Scan for the cell matching the given text and deliver its (x, y) coordinate at center. 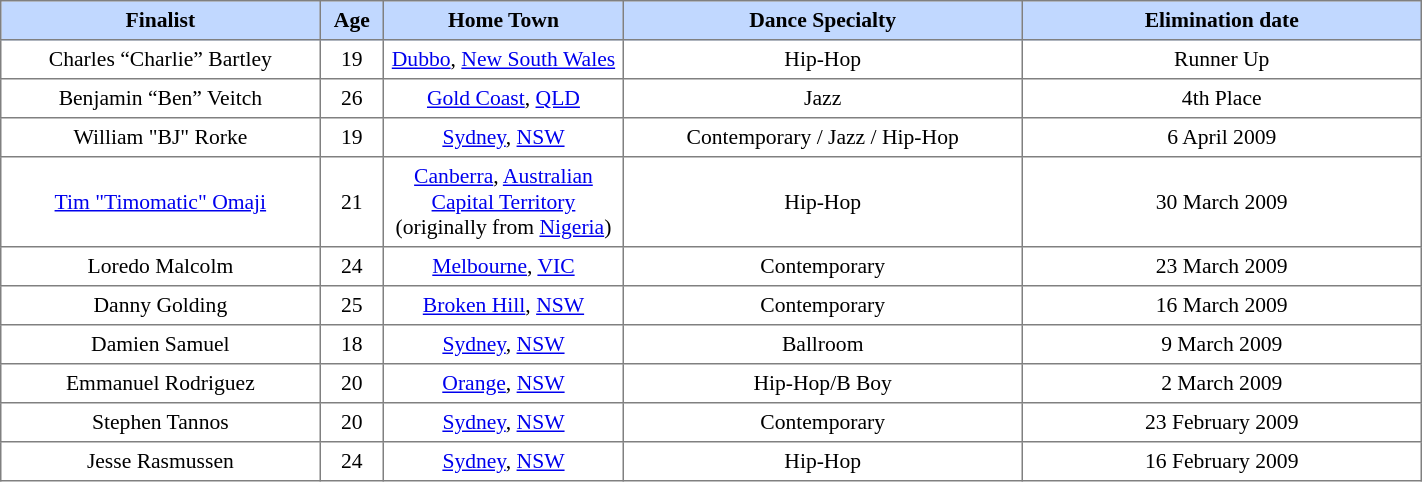
2 March 2009 (1222, 384)
Charles “Charlie” Bartley (160, 60)
Canberra, Australian Capital Territory (originally from Nigeria) (504, 202)
Damien Samuel (160, 344)
Stephen Tannos (160, 422)
Emmanuel Rodriguez (160, 384)
25 (352, 306)
Tim "Timomatic" Omaji (160, 202)
Hip-Hop/B Boy (822, 384)
21 (352, 202)
William "BJ" Rorke (160, 138)
Benjamin “Ben” Veitch (160, 98)
23 March 2009 (1222, 266)
Age (352, 20)
Finalist (160, 20)
Gold Coast, QLD (504, 98)
Dubbo, New South Wales (504, 60)
Broken Hill, NSW (504, 306)
Ballroom (822, 344)
Runner Up (1222, 60)
Contemporary / Jazz / Hip-Hop (822, 138)
4th Place (1222, 98)
Jesse Rasmussen (160, 462)
Danny Golding (160, 306)
9 March 2009 (1222, 344)
Elimination date (1222, 20)
Dance Specialty (822, 20)
6 April 2009 (1222, 138)
30 March 2009 (1222, 202)
Melbourne, VIC (504, 266)
16 February 2009 (1222, 462)
Orange, NSW (504, 384)
Home Town (504, 20)
Jazz (822, 98)
16 March 2009 (1222, 306)
26 (352, 98)
18 (352, 344)
Loredo Malcolm (160, 266)
23 February 2009 (1222, 422)
